Find where the given text appears and provide that cell's center as [x, y] coordinate. 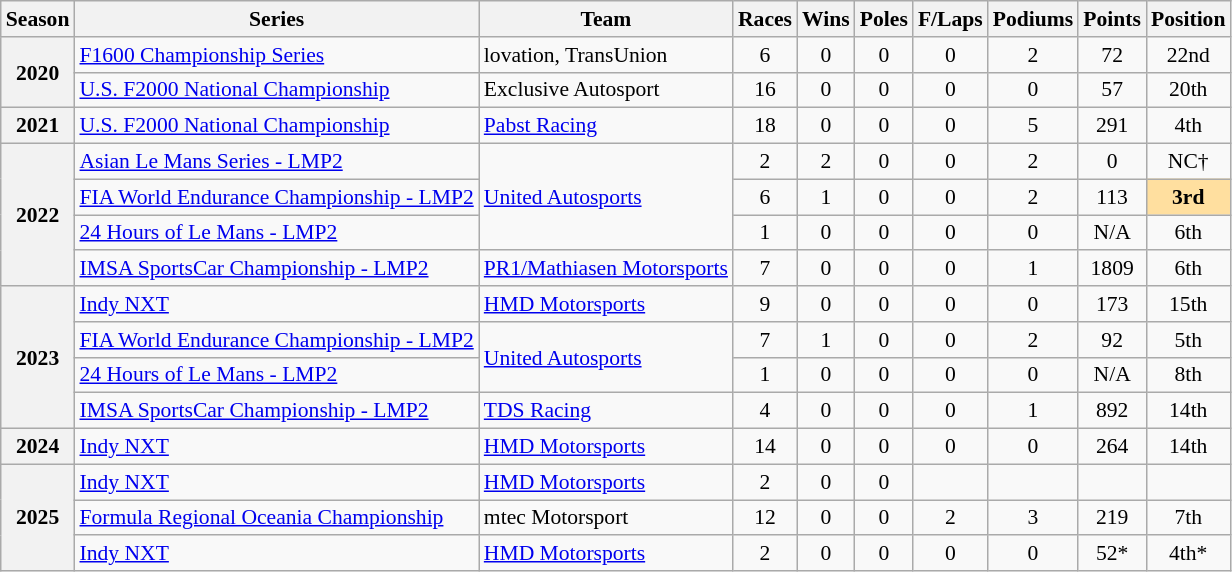
Position [1188, 19]
8th [1188, 375]
15th [1188, 304]
Series [276, 19]
Wins [826, 19]
F1600 Championship Series [276, 55]
TDS Racing [606, 411]
264 [1112, 447]
113 [1112, 197]
mtec Motorsport [606, 518]
12 [765, 518]
57 [1112, 90]
5th [1188, 340]
2023 [38, 357]
Exclusive Autosport [606, 90]
lovation, TransUnion [606, 55]
F/Laps [950, 19]
4th* [1188, 554]
14 [765, 447]
52* [1112, 554]
3 [1034, 518]
20th [1188, 90]
9 [765, 304]
2024 [38, 447]
7th [1188, 518]
Formula Regional Oceania Championship [276, 518]
892 [1112, 411]
219 [1112, 518]
2025 [38, 518]
3rd [1188, 197]
72 [1112, 55]
18 [765, 126]
2021 [38, 126]
5 [1034, 126]
Points [1112, 19]
Team [606, 19]
173 [1112, 304]
4th [1188, 126]
Podiums [1034, 19]
291 [1112, 126]
92 [1112, 340]
Asian Le Mans Series - LMP2 [276, 162]
Poles [884, 19]
4 [765, 411]
1809 [1112, 269]
22nd [1188, 55]
2020 [38, 72]
Races [765, 19]
Season [38, 19]
Pabst Racing [606, 126]
16 [765, 90]
PR1/Mathiasen Motorsports [606, 269]
NC† [1188, 162]
2022 [38, 215]
